Detect which cell encompasses the target text, then output its [X, Y] center coordinate. 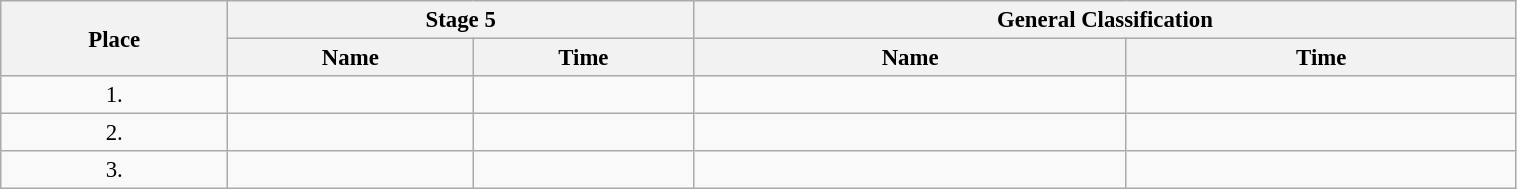
3. [114, 170]
Place [114, 38]
General Classification [1105, 20]
1. [114, 95]
Stage 5 [461, 20]
2. [114, 133]
